Determine the (X, Y) coordinate at the center of the cell enclosing the given text.  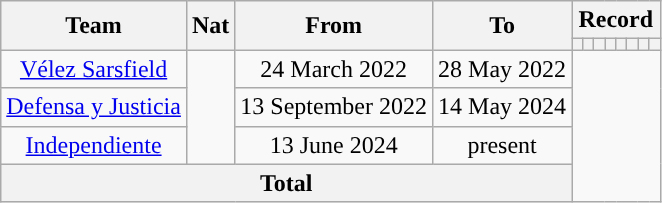
From (334, 26)
13 September 2022 (334, 107)
28 May 2022 (502, 69)
Independiente (94, 145)
To (502, 26)
Nat (210, 26)
present (502, 145)
14 May 2024 (502, 107)
Defensa y Justicia (94, 107)
Total (286, 183)
Record (616, 20)
Vélez Sarsfield (94, 69)
Team (94, 26)
24 March 2022 (334, 69)
13 June 2024 (334, 145)
